Extract the (X, Y) coordinate from the center of the cell holding the provided text.  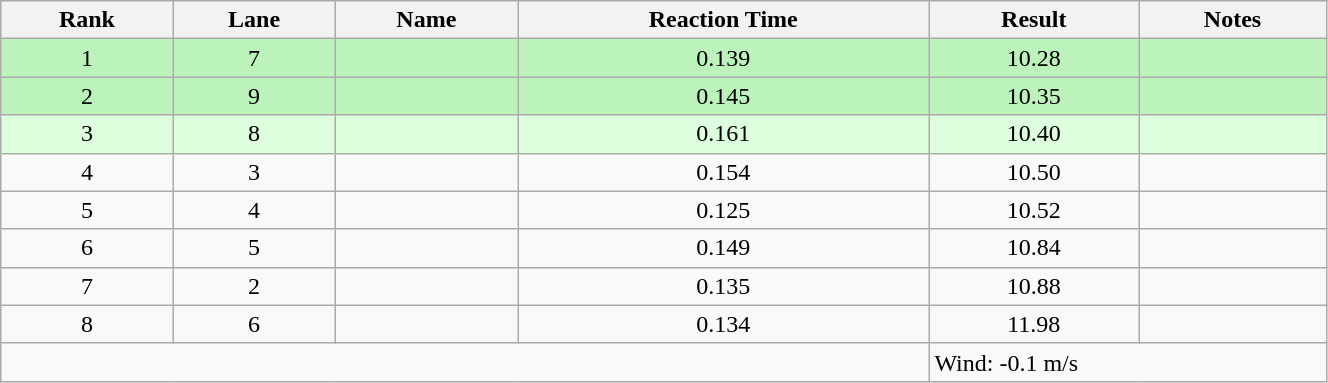
0.145 (724, 96)
0.161 (724, 134)
10.88 (1034, 286)
Name (426, 20)
9 (254, 96)
0.134 (724, 324)
11.98 (1034, 324)
Lane (254, 20)
1 (87, 58)
Rank (87, 20)
Reaction Time (724, 20)
0.154 (724, 172)
0.149 (724, 248)
Wind: -0.1 m/s (1128, 362)
10.52 (1034, 210)
0.135 (724, 286)
10.84 (1034, 248)
10.35 (1034, 96)
Notes (1233, 20)
10.28 (1034, 58)
10.50 (1034, 172)
0.139 (724, 58)
0.125 (724, 210)
Result (1034, 20)
10.40 (1034, 134)
